Detect which cell encompasses the target text, then output its (X, Y) center coordinate. 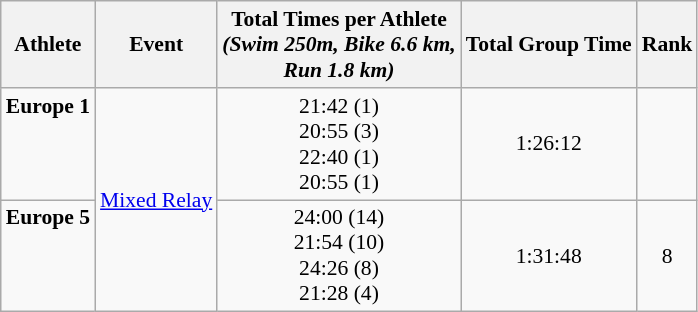
21:42 (1)20:55 (3)22:40 (1)20:55 (1) (338, 144)
Total Group Time (549, 44)
1:31:48 (549, 256)
Total Times per Athlete (Swim 250m, Bike 6.6 km, Run 1.8 km) (338, 44)
Europe 5 (48, 256)
Europe 1 (48, 144)
Rank (668, 44)
Event (156, 44)
Mixed Relay (156, 200)
8 (668, 256)
1:26:12 (549, 144)
24:00 (14)21:54 (10)24:26 (8)21:28 (4) (338, 256)
Athlete (48, 44)
